Detect which cell encompasses the target text, then output its [x, y] center coordinate. 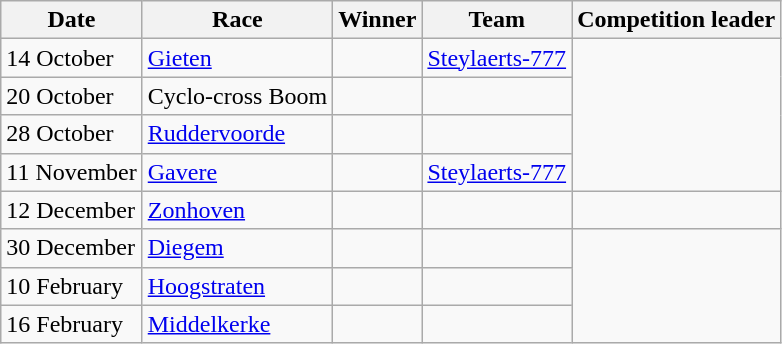
Middelkerke [237, 324]
Hoogstraten [237, 286]
11 November [72, 172]
Winner [378, 20]
Cyclo-cross Boom [237, 96]
10 February [72, 286]
Gavere [237, 172]
20 October [72, 96]
Date [72, 20]
Ruddervoorde [237, 134]
30 December [72, 248]
28 October [72, 134]
12 December [72, 210]
Gieten [237, 58]
16 February [72, 324]
Diegem [237, 248]
Zonhoven [237, 210]
Race [237, 20]
14 October [72, 58]
Team [497, 20]
Competition leader [676, 20]
